From the cell containing the given text, extract its center point as (x, y) coordinate. 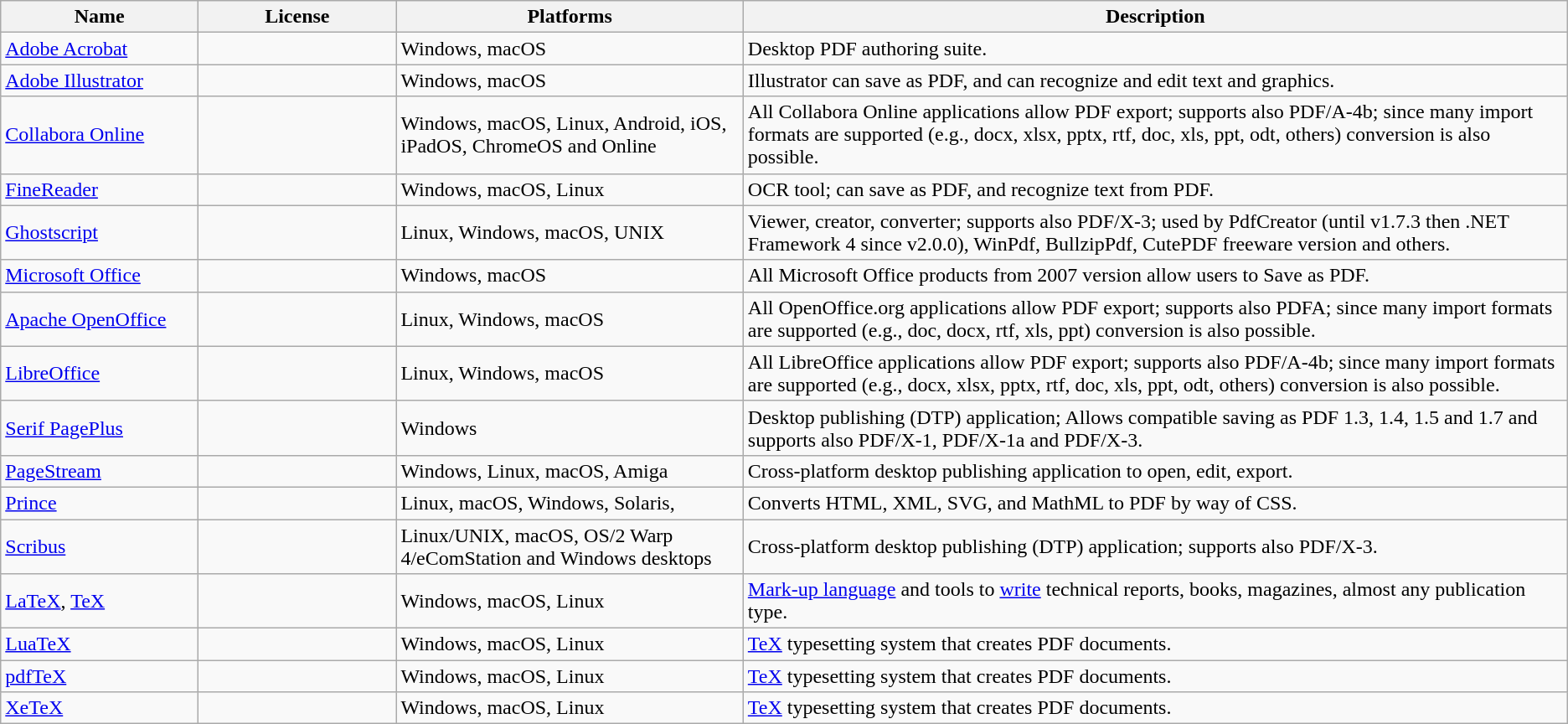
Linux, Windows, macOS, UNIX (570, 233)
LuaTeX (100, 644)
Windows, macOS, Linux, Android, iOS, iPadOS, ChromeOS and Online (570, 135)
Windows, Linux, macOS, Amiga (570, 471)
Prince (100, 503)
Converts HTML, XML, SVG, and MathML to PDF by way of CSS. (1155, 503)
Windows (570, 427)
Microsoft Office (100, 276)
Serif PagePlus (100, 427)
Mark-up language and tools to write technical reports, books, magazines, almost any publication type. (1155, 602)
LibreOffice (100, 374)
Collabora Online (100, 135)
PageStream (100, 471)
Linux/UNIX, macOS, OS/2 Warp 4/eComStation and Windows desktops (570, 546)
Name (100, 17)
Description (1155, 17)
Desktop PDF authoring suite. (1155, 49)
LaTeX, TeX (100, 602)
All Microsoft Office products from 2007 version allow users to Save as PDF. (1155, 276)
FineReader (100, 189)
OCR tool; can save as PDF, and recognize text from PDF. (1155, 189)
Linux, macOS, Windows, Solaris, (570, 503)
Scribus (100, 546)
Desktop publishing (DTP) application; Allows compatible saving as PDF 1.3, 1.4, 1.5 and 1.7 and supports also PDF/X-1, PDF/X-1a and PDF/X-3. (1155, 427)
Cross-platform desktop publishing application to open, edit, export. (1155, 471)
License (297, 17)
Ghostscript (100, 233)
Adobe Illustrator (100, 80)
XeTeX (100, 708)
Apache OpenOffice (100, 318)
Platforms (570, 17)
Adobe Acrobat (100, 49)
Cross-platform desktop publishing (DTP) application; supports also PDF/X-3. (1155, 546)
pdfTeX (100, 676)
Illustrator can save as PDF, and can recognize and edit text and graphics. (1155, 80)
